Scan for the cell matching the given text and deliver its [x, y] coordinate at center. 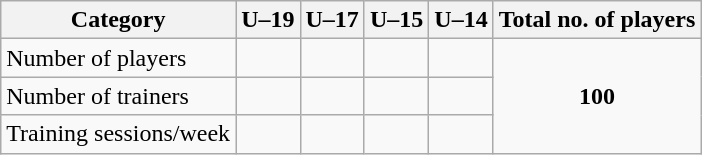
100 [597, 96]
U–17 [332, 20]
U–14 [461, 20]
Category [118, 20]
U–19 [268, 20]
Number of players [118, 58]
Training sessions/week [118, 134]
Total no. of players [597, 20]
U–15 [396, 20]
Number of trainers [118, 96]
